Capture the cell that displays the provided text and extract its [x, y] central coordinate. 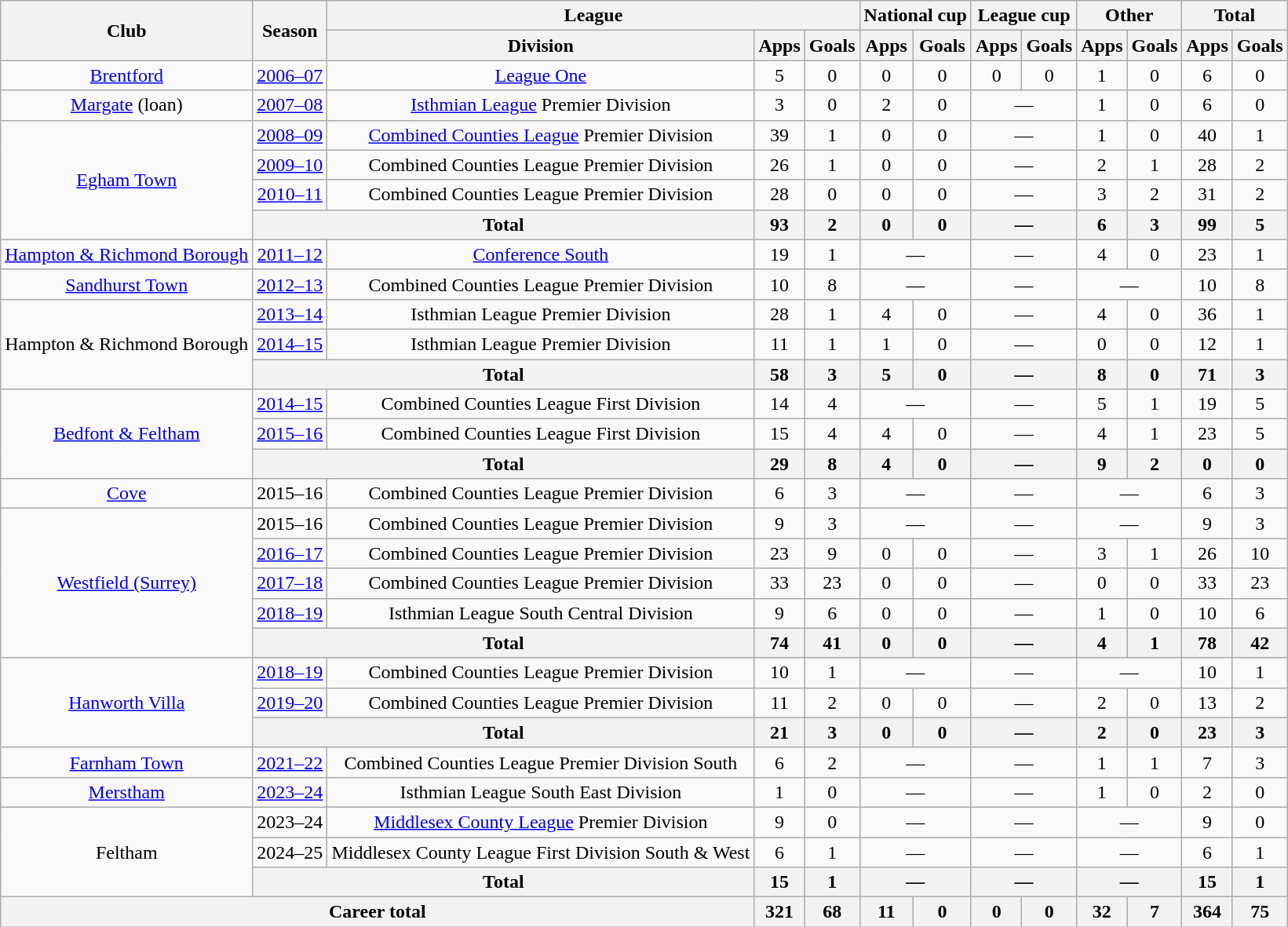
2017–18 [290, 583]
2007–08 [290, 105]
321 [779, 912]
Middlesex County League Premier Division [541, 822]
40 [1207, 135]
2011–12 [290, 254]
Westfield (Surrey) [127, 583]
68 [832, 912]
Division [541, 46]
Sandhurst Town [127, 284]
2016–17 [290, 553]
32 [1102, 912]
78 [1207, 643]
71 [1207, 374]
2012–13 [290, 284]
Egham Town [127, 180]
Farnham Town [127, 762]
31 [1207, 195]
36 [1207, 314]
Other [1129, 16]
13 [1207, 703]
League [593, 16]
League cup [1023, 16]
2008–09 [290, 135]
Feltham [127, 852]
Combined Counties League Premier Division South [541, 762]
Merstham [127, 792]
Cove [127, 494]
Brentford [127, 75]
2013–14 [290, 314]
93 [779, 224]
2024–25 [290, 852]
Isthmian League South Central Division [541, 613]
2009–10 [290, 165]
Isthmian League South East Division [541, 792]
Club [127, 31]
29 [779, 464]
58 [779, 374]
Margate (loan) [127, 105]
21 [779, 732]
Hanworth Villa [127, 703]
Conference South [541, 254]
39 [779, 135]
364 [1207, 912]
42 [1260, 643]
Career total [378, 912]
Season [290, 31]
Bedfont & Feltham [127, 434]
14 [779, 404]
Middlesex County League First Division South & West [541, 852]
99 [1207, 224]
41 [832, 643]
National cup [915, 16]
League One [541, 75]
12 [1207, 344]
74 [779, 643]
2021–22 [290, 762]
2006–07 [290, 75]
2010–11 [290, 195]
2019–20 [290, 703]
75 [1260, 912]
